Determine the (x, y) coordinate at the center of the cell enclosing the given text.  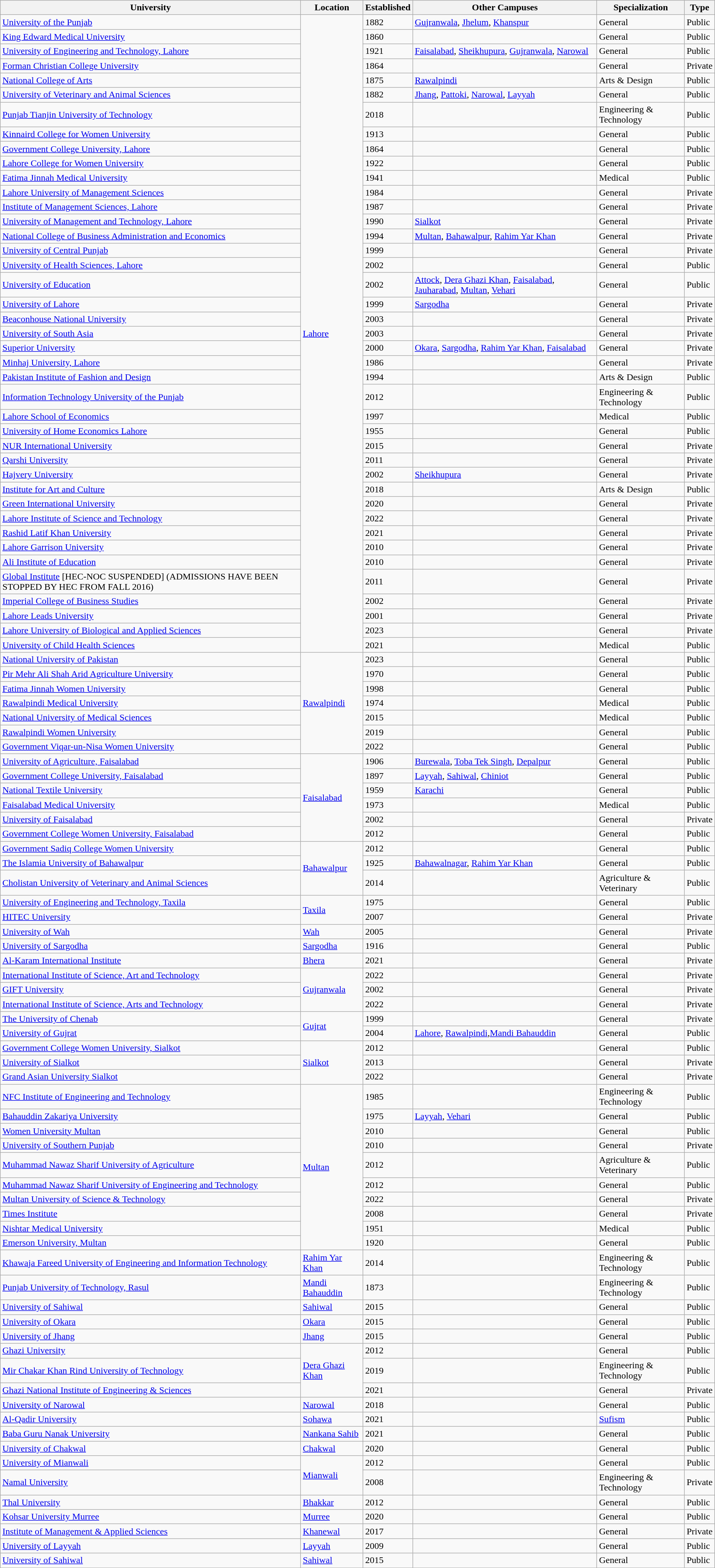
Fatima Jinnah Medical University (150, 178)
1951 (388, 1228)
University of Agriculture, Faisalabad (150, 761)
Bhera (332, 961)
University of Sargodha (150, 946)
Mandi Bahauddin (332, 1287)
Punjab Tianjin University of Technology (150, 115)
Gujranwala (332, 990)
Karachi (505, 790)
Hajvery University (150, 475)
Punjab University of Technology, Rasul (150, 1287)
University of Faisalabad (150, 819)
Bahawalnagar, Rahim Yar Khan (505, 863)
Lahore (332, 334)
1860 (388, 37)
2013 (388, 1062)
Rashid Latif Khan University (150, 533)
Taxila (332, 909)
Ghazi University (150, 1351)
NUR International University (150, 446)
Chakwal (332, 1448)
Lahore Leads University (150, 616)
Muhammad Nawaz Sharif University of Agriculture (150, 1165)
Emerson University, Multan (150, 1243)
Khawaja Fareed University of Engineering and Information Technology (150, 1263)
University of Health Sciences, Lahore (150, 265)
University of Gujrat (150, 1033)
2000 (388, 348)
Government College University, Faisalabad (150, 776)
1974 (388, 703)
Multan (332, 1167)
1984 (388, 192)
Okara (332, 1322)
Qarshi University (150, 460)
1997 (388, 416)
Lahore University of Management Sciences (150, 192)
University of Management and Technology, Lahore (150, 222)
Government College Women University, Sialkot (150, 1048)
Specialization (641, 8)
GIFT University (150, 990)
Faisalabad Medical University (150, 805)
Lahore Institute of Science and Technology (150, 518)
King Edward Medical University (150, 37)
Bhakkar (332, 1502)
University of Child Health Sciences (150, 645)
Pir Mehr Ali Shah Arid Agriculture University (150, 674)
University of Engineering and Technology, Lahore (150, 51)
Ali Institute of Education (150, 562)
Established (388, 8)
1925 (388, 863)
Superior University (150, 348)
National Textile University (150, 790)
Type (700, 8)
University of Central Punjab (150, 251)
National College of Business Administration and Economics (150, 236)
Imperial College of Business Studies (150, 601)
Layyah (332, 1546)
Location (332, 8)
Al-Karam International Institute (150, 961)
Baba Guru Nanak University (150, 1434)
Global Institute [HEC-NOC SUSPENDED] (ADMISSIONS HAVE BEEN STOPPED BY HEC FROM FALL 2016) (150, 581)
Khanewal (332, 1531)
1970 (388, 674)
Mianwali (332, 1475)
University of Okara (150, 1322)
University of Narowal (150, 1405)
Cholistan University of Veterinary and Animal Sciences (150, 882)
Burewala, Toba Tek Singh, Depalpur (505, 761)
University of Veterinary and Animal Sciences (150, 95)
Sheikhupura (505, 475)
Green International University (150, 504)
National University of Medical Sciences (150, 718)
Times Institute (150, 1214)
National College of Arts (150, 80)
International Institute of Science, Arts and Technology (150, 1004)
1985 (388, 1096)
Minhaj University, Lahore (150, 362)
Faisalabad, Sheikhupura, Gujranwala, Narowal (505, 51)
Lahore College for Women University (150, 163)
The University of Chenab (150, 1019)
Faisalabad (332, 798)
University of South Asia (150, 333)
Lahore, Rawalpindi,Mandi Bahauddin (505, 1033)
University of Chakwal (150, 1448)
Women University Multan (150, 1131)
Dera Ghazi Khan (332, 1371)
Kinnaird College for Women University (150, 134)
Grand Asian University Sialkot (150, 1077)
Jhang (332, 1336)
Attock, Dera Ghazi Khan, Faisalabad, Jauharabad, Multan, Vehari (505, 285)
1916 (388, 946)
Government College University, Lahore (150, 149)
Namal University (150, 1483)
Murree (332, 1517)
Muhammad Nawaz Sharif University of Engineering and Technology (150, 1184)
Forman Christian College University (150, 66)
University of Lahore (150, 304)
1922 (388, 163)
Jhang, Pattoki, Narowal, Layyah (505, 95)
Beaconhouse National University (150, 319)
1913 (388, 134)
The Islamia University of Bahawalpur (150, 863)
2001 (388, 616)
1873 (388, 1287)
1897 (388, 776)
University of Mianwali (150, 1463)
Narowal (332, 1405)
Government Viqar-un-Nisa Women University (150, 747)
Okara, Sargodha, Rahim Yar Khan, Faisalabad (505, 348)
1941 (388, 178)
1986 (388, 362)
1955 (388, 431)
University of Education (150, 285)
Information Technology University of the Punjab (150, 396)
1990 (388, 222)
1921 (388, 51)
2004 (388, 1033)
2017 (388, 1531)
1959 (388, 790)
Rawalpindi Medical University (150, 703)
Lahore University of Biological and Applied Sciences (150, 630)
International Institute of Science, Art and Technology (150, 975)
Rahim Yar Khan (332, 1263)
Gujrat (332, 1026)
2009 (388, 1546)
Lahore Garrison University (150, 547)
Nankana Sahib (332, 1434)
2007 (388, 917)
Government College Women University, Faisalabad (150, 834)
University of Home Economics Lahore (150, 431)
Sufism (641, 1419)
Rawalpindi Women University (150, 732)
National University of Pakistan (150, 659)
Lahore School of Economics (150, 416)
Institute for Art and Culture (150, 489)
1906 (388, 761)
Institute of Management Sciences, Lahore (150, 207)
Multan University of Science & Technology (150, 1199)
Institute of Management & Applied Sciences (150, 1531)
Layyah, Sahiwal, Chiniot (505, 776)
Pakistan Institute of Fashion and Design (150, 377)
Bahawalpur (332, 868)
Government Sadiq College Women University (150, 848)
Wah (332, 932)
Mir Chakar Khan Rind University of Technology (150, 1371)
Nishtar Medical University (150, 1228)
Bahauddin Zakariya University (150, 1116)
1875 (388, 80)
1998 (388, 689)
University of Jhang (150, 1336)
HITEC University (150, 917)
University of Engineering and Technology, Taxila (150, 902)
University of Layyah (150, 1546)
Gujranwala, Jhelum, Khanspur (505, 22)
University of Wah (150, 932)
Kohsar University Murree (150, 1517)
Multan, Bahawalpur, Rahim Yar Khan (505, 236)
NFC Institute of Engineering and Technology (150, 1096)
1973 (388, 805)
Layyah, Vehari (505, 1116)
Thal University (150, 1502)
Ghazi National Institute of Engineering & Sciences (150, 1390)
1987 (388, 207)
University of Sialkot (150, 1062)
University of Southern Punjab (150, 1145)
University (150, 8)
University of the Punjab (150, 22)
Al-Qadir University (150, 1419)
2005 (388, 932)
Fatima Jinnah Women University (150, 689)
Other Campuses (505, 8)
1920 (388, 1243)
Sohawa (332, 1419)
